Extract the (x, y) coordinate from the center of the cell holding the provided text.  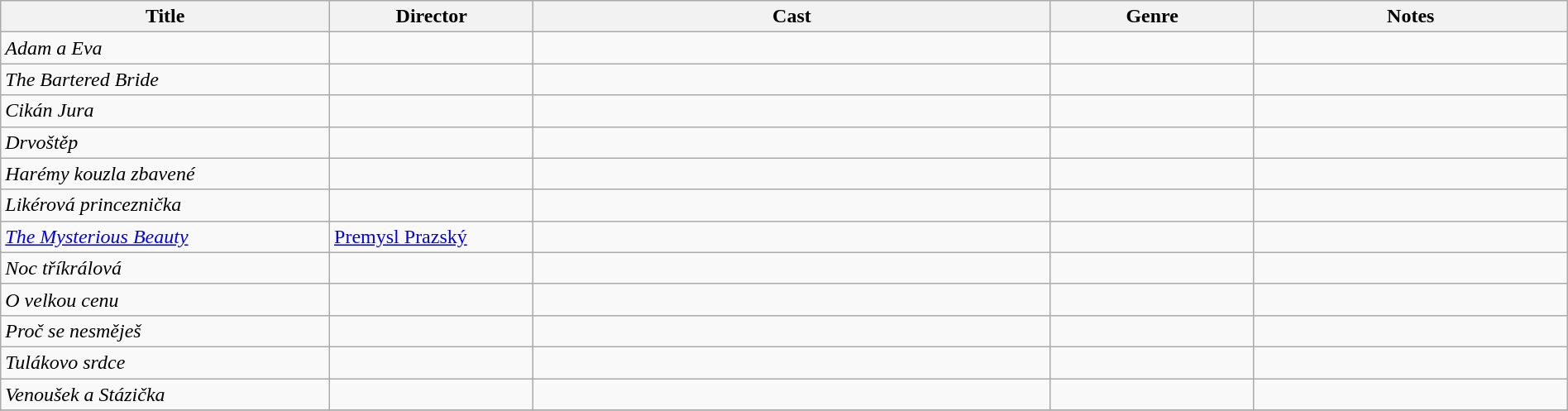
Premysl Prazský (432, 237)
Cikán Jura (165, 111)
Harémy kouzla zbavené (165, 174)
Director (432, 17)
Noc tříkrálová (165, 268)
The Mysterious Beauty (165, 237)
Drvoštěp (165, 142)
Proč se nesměješ (165, 331)
O velkou cenu (165, 299)
Genre (1152, 17)
Cast (792, 17)
Notes (1411, 17)
Venoušek a Stázička (165, 394)
The Bartered Bride (165, 79)
Likérová princeznička (165, 205)
Adam a Eva (165, 48)
Title (165, 17)
Tulákovo srdce (165, 362)
